Pinpoint the cell where the given text exists, returning its (x, y) midpoint coordinate. 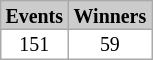
Events (34, 16)
Winners (110, 16)
59 (110, 44)
151 (34, 44)
